Search for the cell housing the specified text and yield its [X, Y] center coordinate. 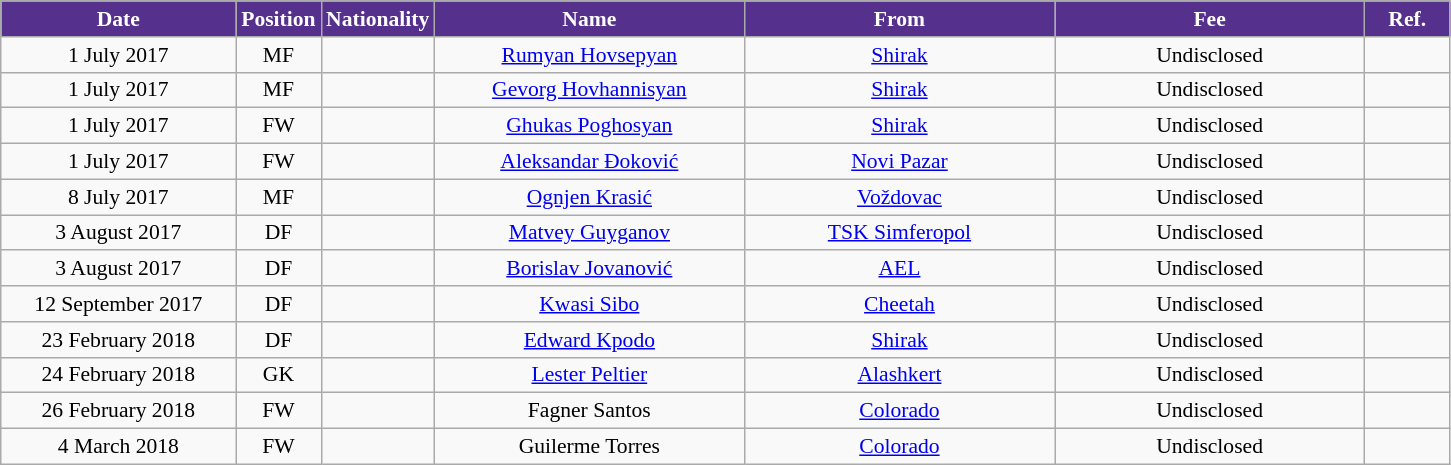
AEL [899, 269]
12 September 2017 [118, 304]
Edward Kpodo [589, 340]
Ognjen Krasić [589, 197]
Nationality [378, 19]
Gevorg Hovhannisyan [589, 90]
Alashkert [899, 375]
Guilerme Torres [589, 447]
Ref. [1408, 19]
Kwasi Sibo [589, 304]
Aleksandar Đoković [589, 162]
Position [278, 19]
Cheetah [899, 304]
8 July 2017 [118, 197]
Date [118, 19]
Lester Peltier [589, 375]
26 February 2018 [118, 411]
24 February 2018 [118, 375]
GK [278, 375]
Matvey Guyganov [589, 233]
From [899, 19]
Borislav Jovanović [589, 269]
Ghukas Poghosyan [589, 126]
Novi Pazar [899, 162]
TSK Simferopol [899, 233]
Fee [1210, 19]
Voždovac [899, 197]
23 February 2018 [118, 340]
4 March 2018 [118, 447]
Name [589, 19]
Fagner Santos [589, 411]
Rumyan Hovsepyan [589, 55]
